Pinpoint the cell where the given text exists, returning its [x, y] midpoint coordinate. 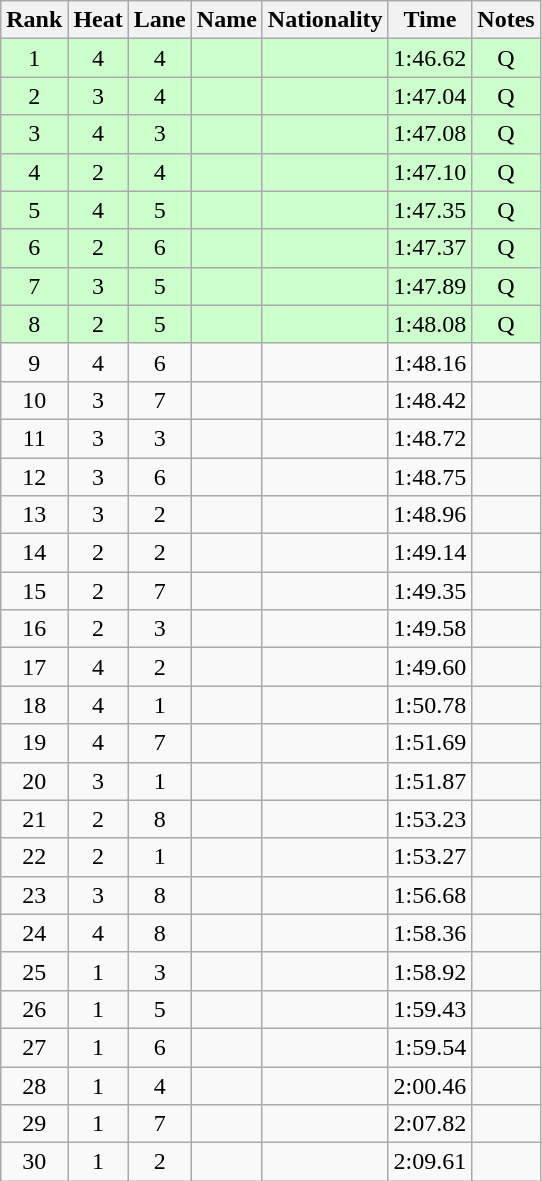
10 [34, 400]
1:47.35 [430, 210]
1:49.35 [430, 591]
16 [34, 629]
27 [34, 1047]
1:48.72 [430, 438]
28 [34, 1085]
26 [34, 1009]
1:51.69 [430, 743]
1:49.60 [430, 667]
29 [34, 1124]
1:48.16 [430, 362]
23 [34, 895]
1:59.43 [430, 1009]
Name [226, 20]
2:09.61 [430, 1162]
1:56.68 [430, 895]
25 [34, 971]
22 [34, 857]
9 [34, 362]
Notes [506, 20]
11 [34, 438]
1:48.08 [430, 324]
21 [34, 819]
1:53.27 [430, 857]
1:48.42 [430, 400]
18 [34, 705]
2:00.46 [430, 1085]
1:47.10 [430, 172]
1:53.23 [430, 819]
Nationality [325, 20]
15 [34, 591]
1:46.62 [430, 58]
20 [34, 781]
Lane [160, 20]
Time [430, 20]
2:07.82 [430, 1124]
1:50.78 [430, 705]
1:47.08 [430, 134]
1:59.54 [430, 1047]
14 [34, 553]
1:47.37 [430, 248]
1:58.36 [430, 933]
1:51.87 [430, 781]
1:48.75 [430, 477]
1:49.14 [430, 553]
19 [34, 743]
1:49.58 [430, 629]
1:58.92 [430, 971]
1:47.04 [430, 96]
13 [34, 515]
24 [34, 933]
1:48.96 [430, 515]
12 [34, 477]
17 [34, 667]
Heat [98, 20]
1:47.89 [430, 286]
Rank [34, 20]
30 [34, 1162]
